Locate the cell with the specified text and output its (X, Y) center coordinate. 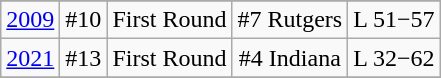
L 32−62 (394, 58)
#7 Rutgers (290, 20)
2021 (30, 58)
L 51−57 (394, 20)
#13 (84, 58)
#10 (84, 20)
#4 Indiana (290, 58)
2009 (30, 20)
